Locate the cell with the specified text and output its (X, Y) center coordinate. 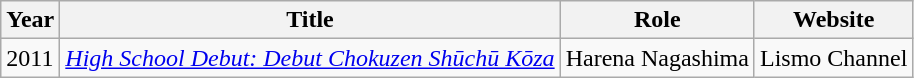
Role (657, 20)
Harena Nagashima (657, 58)
Year (30, 20)
Title (310, 20)
High School Debut: Debut Chokuzen Shūchū Kōza (310, 58)
2011 (30, 58)
Lismo Channel (833, 58)
Website (833, 20)
